Provide the (X, Y) coordinate of the cell's center where the given text is located.  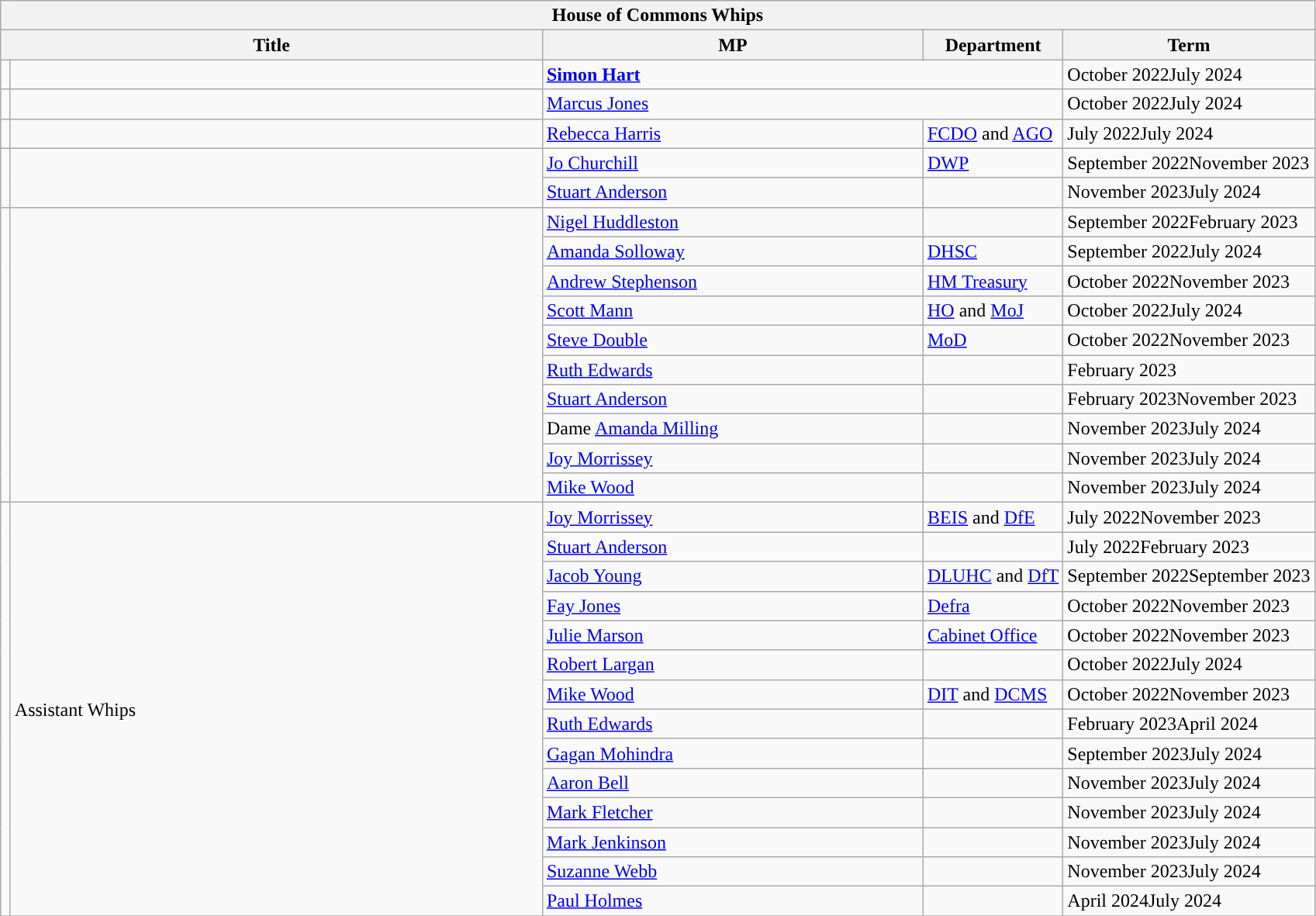
DIT and DCMS (993, 694)
Dame Amanda Milling (732, 429)
July 2022November 2023 (1189, 517)
July 2022July 2024 (1189, 133)
September 2022November 2023 (1189, 163)
Julie Marson (732, 635)
Gagan Mohindra (732, 753)
February 2023November 2023 (1189, 399)
House of Commons Whips (658, 16)
MP (732, 45)
HM Treasury (993, 281)
February 2023 (1189, 370)
DWP (993, 163)
February 2023April 2024 (1189, 724)
Jo Churchill (732, 163)
Title (271, 45)
Department (993, 45)
Term (1189, 45)
Andrew Stephenson (732, 281)
DHSC (993, 251)
DLUHC and DfT (993, 576)
Assistant Whips (276, 709)
July 2022February 2023 (1189, 547)
September 2022September 2023 (1189, 576)
September 2022July 2024 (1189, 251)
Nigel Huddleston (732, 222)
Scott Mann (732, 310)
MoD (993, 340)
Amanda Solloway (732, 251)
Rebecca Harris (732, 133)
Marcus Jones (802, 104)
September 2022February 2023 (1189, 222)
Aaron Bell (732, 783)
Steve Double (732, 340)
HO and MoJ (993, 310)
Paul Holmes (732, 901)
BEIS and DfE (993, 517)
Cabinet Office (993, 635)
Robert Largan (732, 665)
Mark Fletcher (732, 812)
April 2024July 2024 (1189, 901)
Fay Jones (732, 606)
Suzanne Webb (732, 872)
September 2023July 2024 (1189, 753)
Defra (993, 606)
Jacob Young (732, 576)
Simon Hart (802, 74)
Mark Jenkinson (732, 842)
FCDO and AGO (993, 133)
